Return the (x, y) coordinate for the center point of the cell that contains the specified text.  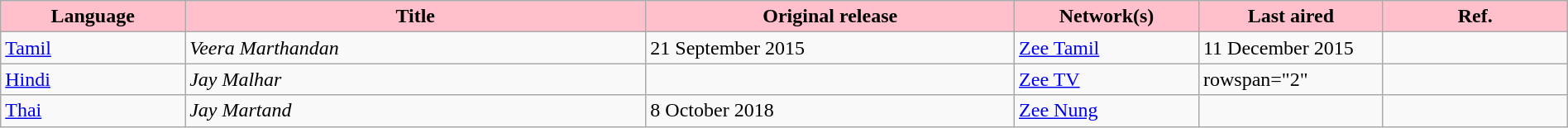
Zee TV (1107, 79)
Jay Martand (415, 111)
8 October 2018 (830, 111)
Original release (830, 17)
Thai (93, 111)
Veera Marthandan (415, 48)
21 September 2015 (830, 48)
Last aired (1290, 17)
Tamil (93, 48)
Language (93, 17)
Zee Nung (1107, 111)
Ref. (1475, 17)
Title (415, 17)
Network(s) (1107, 17)
Jay Malhar (415, 79)
Hindi (93, 79)
rowspan="2" (1290, 79)
Zee Tamil (1107, 48)
11 December 2015 (1290, 48)
